Detect which cell encompasses the target text, then output its (X, Y) center coordinate. 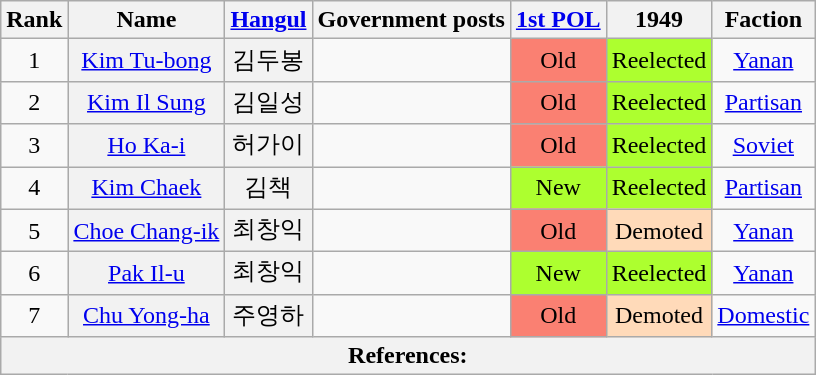
Choe Chang-ik (146, 230)
김일성 (268, 102)
Kim Chaek (146, 188)
Domestic (764, 316)
3 (34, 146)
5 (34, 230)
References: (408, 356)
주영하 (268, 316)
Government posts (411, 20)
1 (34, 60)
Name (146, 20)
김두봉 (268, 60)
1949 (659, 20)
Chu Yong-ha (146, 316)
7 (34, 316)
김책 (268, 188)
허가이 (268, 146)
Rank (34, 20)
Kim Tu-bong (146, 60)
Pak Il-u (146, 274)
Soviet (764, 146)
Ho Ka-i (146, 146)
4 (34, 188)
6 (34, 274)
1st POL (558, 20)
Kim Il Sung (146, 102)
2 (34, 102)
Faction (764, 20)
Hangul (268, 20)
